Return [X, Y] of the center of cell containing provided text 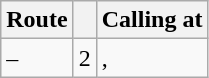
– [37, 58]
2 [84, 58]
Calling at [152, 20]
Route [37, 20]
, [152, 58]
